Capture the cell that displays the provided text and extract its [X, Y] central coordinate. 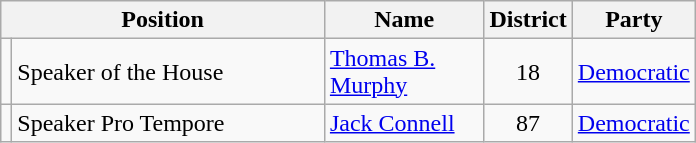
District [528, 20]
Party [634, 20]
Speaker of the House [168, 72]
Thomas B. Murphy [404, 72]
Speaker Pro Tempore [168, 123]
Jack Connell [404, 123]
87 [528, 123]
18 [528, 72]
Position [163, 20]
Name [404, 20]
